Search for the cell housing the specified text and yield its (x, y) center coordinate. 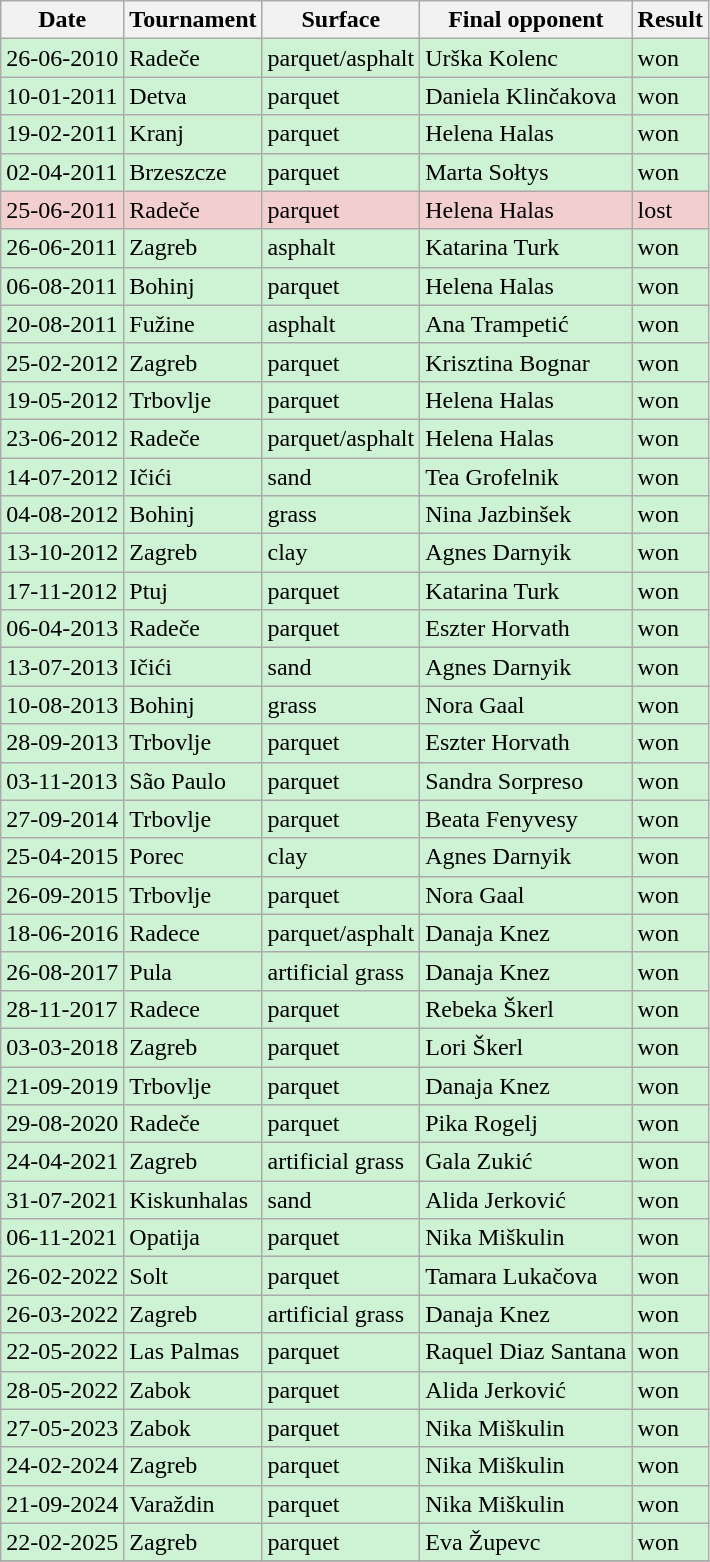
19-02-2011 (62, 134)
06-04-2013 (62, 629)
Ptuj (193, 591)
25-04-2015 (62, 857)
29-08-2020 (62, 1124)
06-11-2021 (62, 1238)
03-03-2018 (62, 1047)
24-04-2021 (62, 1162)
Rebeka Škerl (526, 1009)
Sandra Sorpreso (526, 781)
28-05-2022 (62, 1390)
26-02-2022 (62, 1276)
lost (670, 210)
Las Palmas (193, 1352)
10-01-2011 (62, 96)
28-09-2013 (62, 743)
13-07-2013 (62, 667)
Brzeszcze (193, 172)
26-06-2010 (62, 58)
Lori Škerl (526, 1047)
Solt (193, 1276)
Result (670, 20)
04-08-2012 (62, 515)
24-02-2024 (62, 1466)
10-08-2013 (62, 705)
27-05-2023 (62, 1428)
26-06-2011 (62, 248)
Marta Sołtys (526, 172)
25-06-2011 (62, 210)
Tea Grofelnik (526, 477)
21-09-2019 (62, 1085)
22-05-2022 (62, 1352)
Gala Zukić (526, 1162)
21-09-2024 (62, 1504)
Ana Trampetić (526, 324)
Porec (193, 857)
26-08-2017 (62, 971)
Pula (193, 971)
17-11-2012 (62, 591)
14-07-2012 (62, 477)
25-02-2012 (62, 362)
02-04-2011 (62, 172)
23-06-2012 (62, 438)
26-09-2015 (62, 895)
31-07-2021 (62, 1200)
Pika Rogelj (526, 1124)
Eva Župevc (526, 1542)
20-08-2011 (62, 324)
Surface (341, 20)
22-02-2025 (62, 1542)
Tamara Lukačova (526, 1276)
Tournament (193, 20)
Date (62, 20)
19-05-2012 (62, 400)
03-11-2013 (62, 781)
26-03-2022 (62, 1314)
Raquel Diaz Santana (526, 1352)
Fužine (193, 324)
Krisztina Bognar (526, 362)
13-10-2012 (62, 553)
Kiskunhalas (193, 1200)
Daniela Klinčakova (526, 96)
Detva (193, 96)
Beata Fenyvesy (526, 819)
São Paulo (193, 781)
18-06-2016 (62, 933)
28-11-2017 (62, 1009)
27-09-2014 (62, 819)
Kranj (193, 134)
Urška Kolenc (526, 58)
Opatija (193, 1238)
06-08-2011 (62, 286)
Varaždin (193, 1504)
Final opponent (526, 20)
Nina Jazbinšek (526, 515)
